Find where the given text appears and provide that cell's center as (x, y) coordinate. 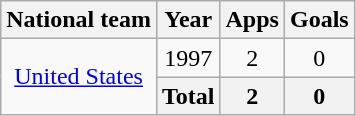
Goals (319, 20)
Total (188, 96)
United States (79, 77)
Apps (252, 20)
National team (79, 20)
Year (188, 20)
1997 (188, 58)
